Locate the cell with the specified text and output its [X, Y] center coordinate. 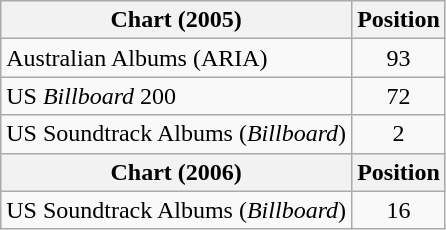
Chart (2006) [176, 172]
16 [399, 210]
Australian Albums (ARIA) [176, 58]
72 [399, 96]
US Billboard 200 [176, 96]
93 [399, 58]
Chart (2005) [176, 20]
2 [399, 134]
